Locate the cell with the specified text and output its (X, Y) center coordinate. 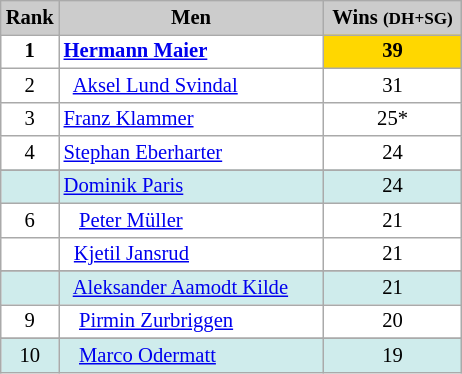
4 (30, 153)
3 (30, 119)
Wins (DH+SG) (392, 17)
10 (30, 355)
25* (392, 119)
20 (392, 321)
39 (392, 51)
Pirmin Zurbriggen (192, 321)
Kjetil Jansrud (192, 254)
6 (30, 220)
19 (392, 355)
31 (392, 85)
Stephan Eberharter (192, 153)
Marco Odermatt (192, 355)
2 (30, 85)
Aleksander Aamodt Kilde (192, 287)
Aksel Lund Svindal (192, 85)
Rank (30, 17)
Dominik Paris (192, 186)
9 (30, 321)
1 (30, 51)
Peter Müller (192, 220)
Men (192, 17)
Hermann Maier (192, 51)
Franz Klammer (192, 119)
